Capture the cell that displays the provided text and extract its [x, y] central coordinate. 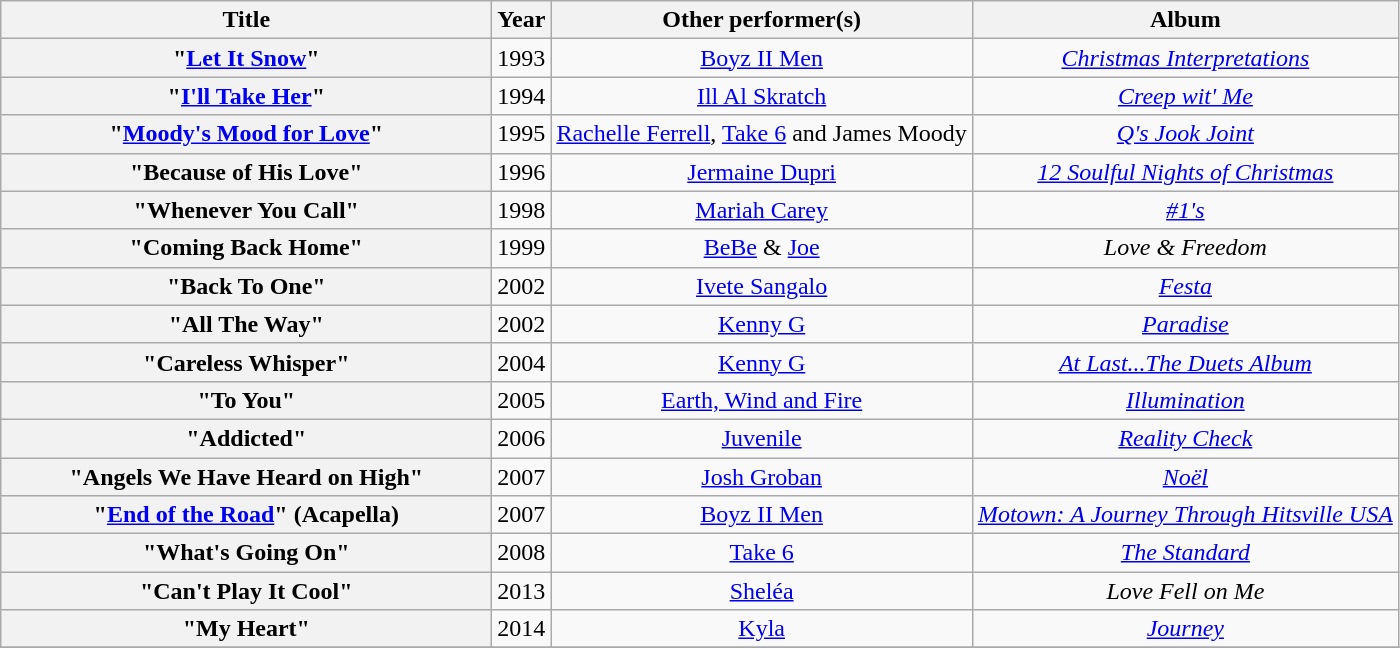
Ill Al Skratch [762, 96]
"Because of His Love" [246, 172]
1994 [522, 96]
1995 [522, 134]
12 Soulful Nights of Christmas [1185, 172]
"Can't Play It Cool" [246, 591]
"Addicted" [246, 438]
"To You" [246, 400]
2014 [522, 629]
"All The Way" [246, 324]
2013 [522, 591]
1999 [522, 248]
Album [1185, 20]
"Coming Back Home" [246, 248]
"I'll Take Her" [246, 96]
Love & Freedom [1185, 248]
Q's Jook Joint [1185, 134]
Jermaine Dupri [762, 172]
Kyla [762, 629]
Creep wit' Me [1185, 96]
The Standard [1185, 553]
Ivete Sangalo [762, 286]
"What's Going On" [246, 553]
Sheléa [762, 591]
Take 6 [762, 553]
Paradise [1185, 324]
"Moody's Mood for Love" [246, 134]
At Last...The Duets Album [1185, 362]
"My Heart" [246, 629]
1998 [522, 210]
Christmas Interpretations [1185, 58]
Love Fell on Me [1185, 591]
Journey [1185, 629]
Illumination [1185, 400]
2008 [522, 553]
Other performer(s) [762, 20]
BeBe & Joe [762, 248]
Motown: A Journey Through Hitsville USA [1185, 515]
Earth, Wind and Fire [762, 400]
2004 [522, 362]
Juvenile [762, 438]
Mariah Carey [762, 210]
Festa [1185, 286]
2005 [522, 400]
"Angels We Have Heard on High" [246, 477]
1993 [522, 58]
Josh Groban [762, 477]
"Back To One" [246, 286]
Title [246, 20]
#1's [1185, 210]
Rachelle Ferrell, Take 6 and James Moody [762, 134]
Year [522, 20]
"Careless Whisper" [246, 362]
"Let It Snow" [246, 58]
1996 [522, 172]
Noël [1185, 477]
2006 [522, 438]
"End of the Road" (Acapella) [246, 515]
Reality Check [1185, 438]
"Whenever You Call" [246, 210]
